Determine the [X, Y] coordinate at the center of the cell enclosing the given text.  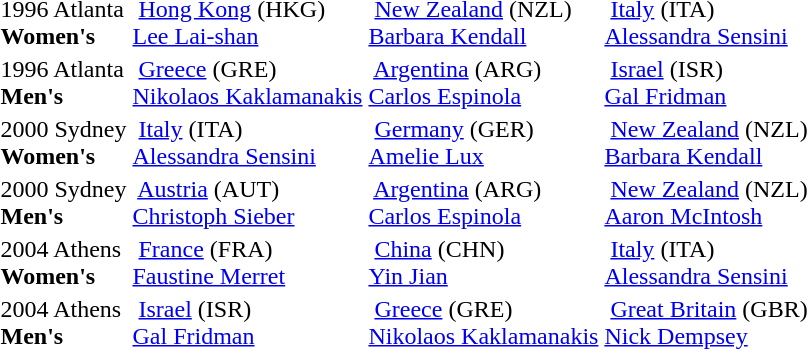
China (CHN)Yin Jian [484, 262]
Germany (GER)Amelie Lux [484, 142]
Greece (GRE)Nikolaos Kaklamanakis [248, 82]
Austria (AUT)Christoph Sieber [248, 202]
Italy (ITA)Alessandra Sensini [248, 142]
France (FRA)Faustine Merret [248, 262]
